Locate the cell with the specified text and output its (x, y) center coordinate. 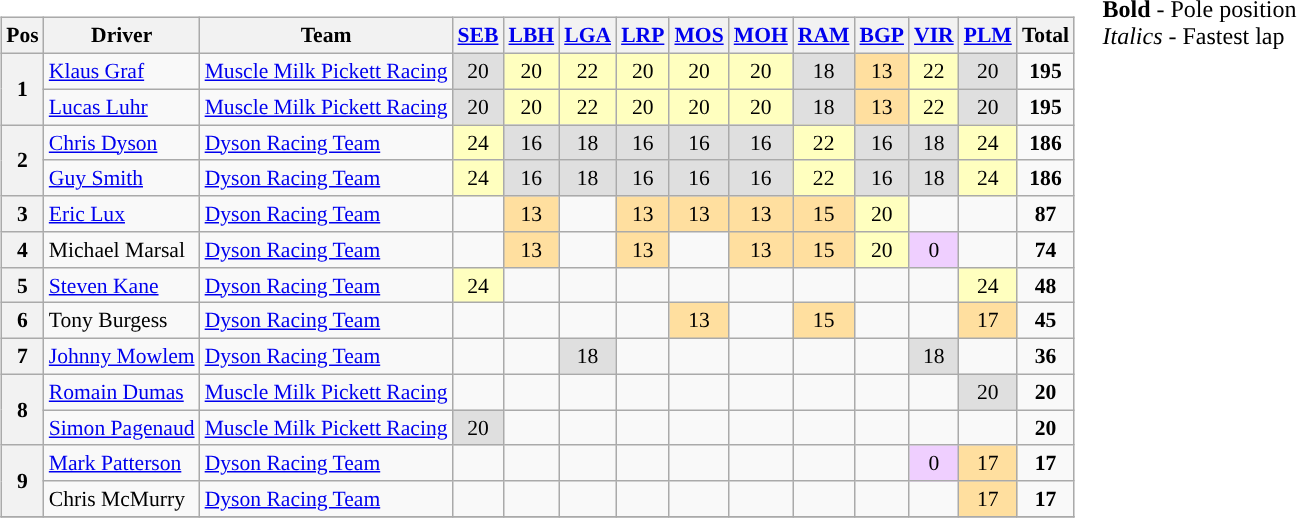
9 (22, 480)
Tony Burgess (122, 321)
LBH (531, 36)
Lucas Luhr (122, 107)
BGP (882, 36)
PLM (988, 36)
Team (326, 36)
MOH (761, 36)
RAM (824, 36)
LRP (642, 36)
Pos (22, 36)
SEB (478, 36)
74 (1046, 250)
5 (22, 285)
6 (22, 321)
Eric Lux (122, 214)
Johnny Mowlem (122, 356)
4 (22, 250)
LGA (588, 36)
VIR (934, 36)
Klaus Graf (122, 71)
45 (1046, 321)
Simon Pagenaud (122, 428)
87 (1046, 214)
7 (22, 356)
8 (22, 410)
Driver (122, 36)
Chris McMurry (122, 499)
Michael Marsal (122, 250)
Steven Kane (122, 285)
Guy Smith (122, 178)
2 (22, 160)
48 (1046, 285)
MOS (698, 36)
Romain Dumas (122, 392)
Mark Patterson (122, 463)
Chris Dyson (122, 143)
Total (1046, 36)
1 (22, 88)
3 (22, 214)
36 (1046, 356)
